Scan for the cell matching the given text and deliver its (X, Y) coordinate at center. 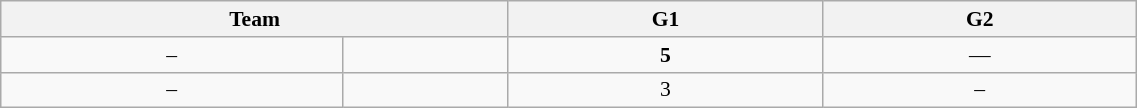
G1 (665, 19)
G2 (980, 19)
3 (665, 90)
Team (255, 19)
— (980, 55)
5 (665, 55)
